Scan for the cell matching the given text and deliver its [X, Y] coordinate at center. 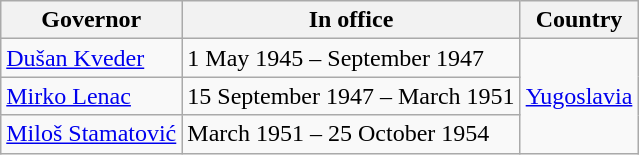
Miloš Stamatović [92, 134]
In office [351, 20]
Yugoslavia [579, 96]
March 1951 – 25 October 1954 [351, 134]
Governor [92, 20]
Country [579, 20]
Dušan Kveder [92, 58]
15 September 1947 – March 1951 [351, 96]
Mirko Lenac [92, 96]
1 May 1945 – September 1947 [351, 58]
